Scan for the cell matching the given text and deliver its [X, Y] coordinate at center. 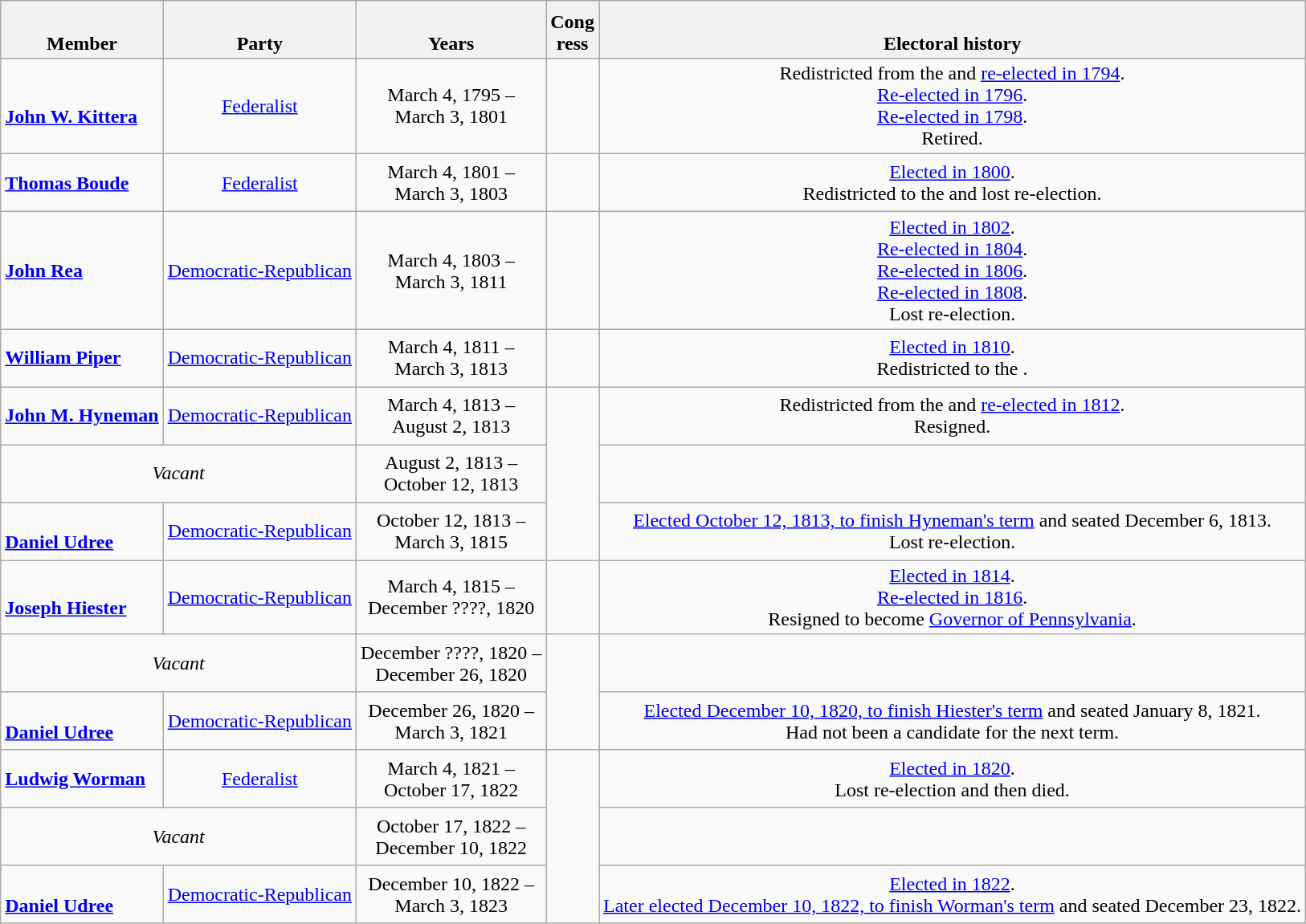
March 4, 1801 –March 3, 1803 [451, 183]
Elected in 1822.Later elected December 10, 1822, to finish Worman's term and seated December 23, 1822. [953, 894]
Redistricted from the and re-elected in 1794.Re-elected in 1796.Re-elected in 1798.Retired. [953, 106]
March 4, 1811 –March 3, 1813 [451, 358]
Congress [573, 30]
December ????, 1820 –December 26, 1820 [451, 663]
Thomas Boude [82, 183]
March 4, 1815 –December ????, 1820 [451, 597]
October 12, 1813 –March 3, 1815 [451, 531]
Elected October 12, 1813, to finish Hyneman's term and seated December 6, 1813.Lost re-election. [953, 531]
John M. Hyneman [82, 416]
John Rea [82, 271]
Ludwig Worman [82, 779]
Years [451, 30]
Elected December 10, 1820, to finish Hiester's term and seated January 8, 1821.Had not been a candidate for the next term. [953, 721]
December 26, 1820 –March 3, 1821 [451, 721]
August 2, 1813 –October 12, 1813 [451, 474]
Elected in 1802.Re-elected in 1804.Re-elected in 1806.Re-elected in 1808.Lost re-election. [953, 271]
William Piper [82, 358]
October 17, 1822 –December 10, 1822 [451, 836]
John W. Kittera [82, 106]
March 4, 1803 –March 3, 1811 [451, 271]
December 10, 1822 –March 3, 1823 [451, 894]
March 4, 1821 –October 17, 1822 [451, 779]
Joseph Hiester [82, 597]
Elected in 1814.Re-elected in 1816.Resigned to become Governor of Pennsylvania. [953, 597]
Elected in 1810.Redistricted to the . [953, 358]
Electoral history [953, 30]
March 4, 1795 –March 3, 1801 [451, 106]
March 4, 1813 –August 2, 1813 [451, 416]
Party [259, 30]
Elected in 1820.Lost re-election and then died. [953, 779]
Redistricted from the and re-elected in 1812.Resigned. [953, 416]
Member [82, 30]
Elected in 1800.Redistricted to the and lost re-election. [953, 183]
